Find where the given text appears and provide that cell's center as [X, Y] coordinate. 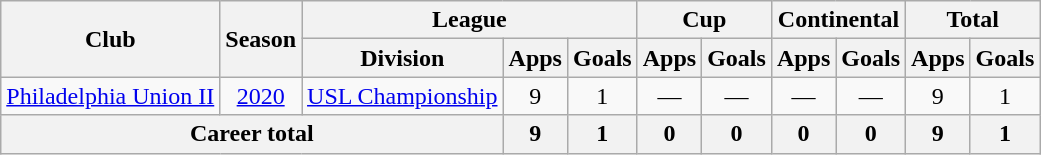
Total [973, 20]
Continental [838, 20]
Club [110, 39]
USL Championship [403, 96]
Cup [704, 20]
Career total [252, 134]
League [470, 20]
Season [261, 39]
Division [403, 58]
Philadelphia Union II [110, 96]
2020 [261, 96]
